Extract the (X, Y) coordinate from the center of the cell holding the provided text.  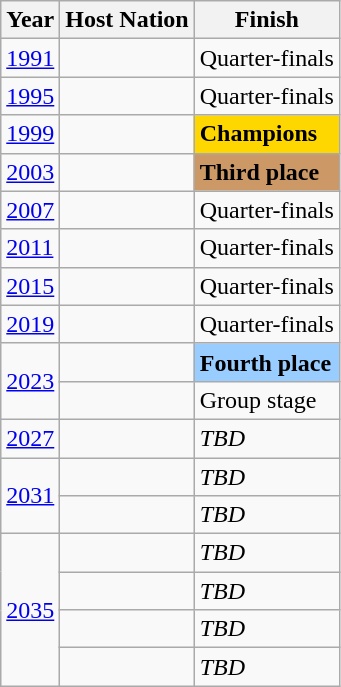
2003 (30, 172)
2007 (30, 210)
Group stage (266, 400)
2035 (30, 610)
Finish (266, 20)
2011 (30, 248)
1995 (30, 96)
2015 (30, 286)
2019 (30, 324)
1991 (30, 58)
2023 (30, 381)
2027 (30, 438)
Host Nation (127, 20)
2031 (30, 496)
Fourth place (266, 362)
Champions (266, 134)
Year (30, 20)
Third place (266, 172)
1999 (30, 134)
